Determine the (X, Y) coordinate at the center of the cell enclosing the given text.  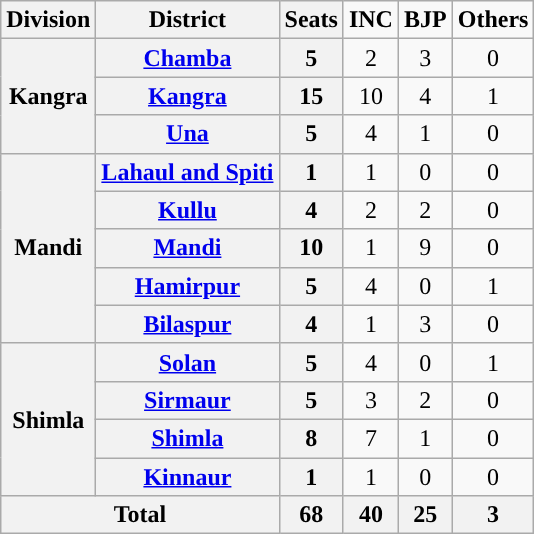
Lahaul and Spiti (188, 172)
Solan (188, 362)
15 (311, 96)
Kullu (188, 210)
Others (493, 20)
Hamirpur (188, 286)
Sirmaur (188, 400)
8 (311, 438)
Seats (311, 20)
40 (370, 515)
BJP (425, 20)
Una (188, 134)
68 (311, 515)
Kinnaur (188, 477)
Bilaspur (188, 324)
District (188, 20)
Division (48, 20)
25 (425, 515)
Total (140, 515)
INC (370, 20)
7 (370, 438)
Chamba (188, 58)
9 (425, 248)
